Determine the (X, Y) coordinate at the center of the cell enclosing the given text.  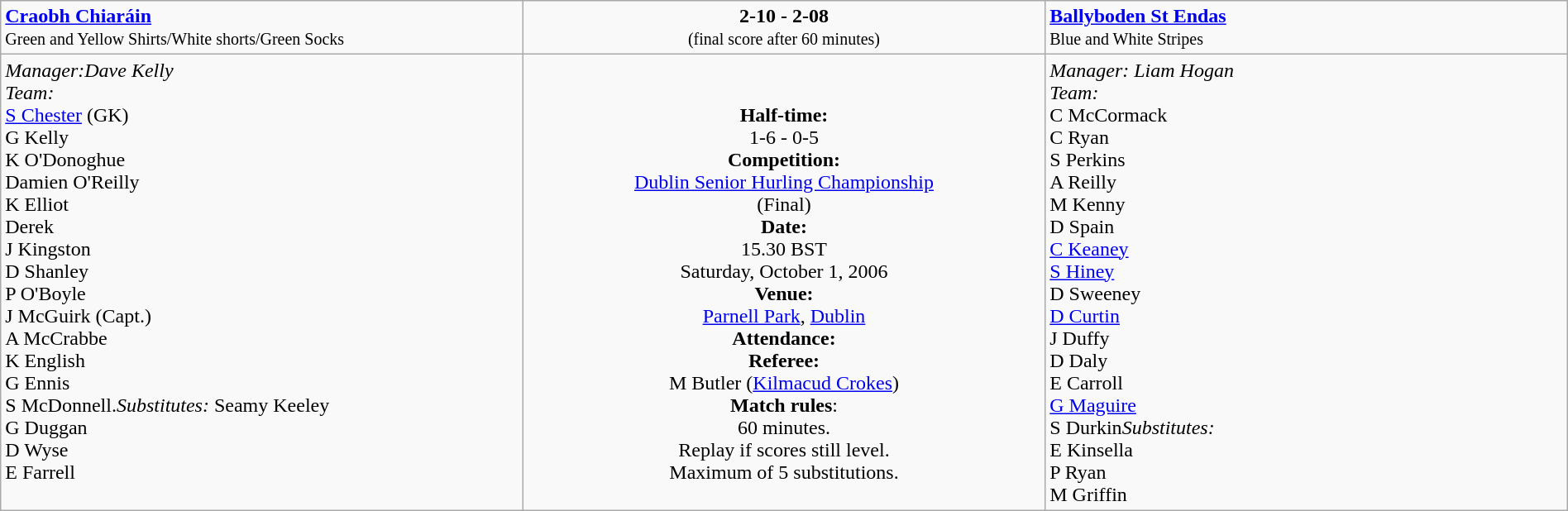
Craobh ChiaráinGreen and Yellow Shirts/White shorts/Green Socks (262, 28)
Ballyboden St EndasBlue and White Stripes (1307, 28)
2-10 - 2-08(final score after 60 minutes) (784, 28)
